Determine the (x, y) coordinate at the center of the cell enclosing the given text.  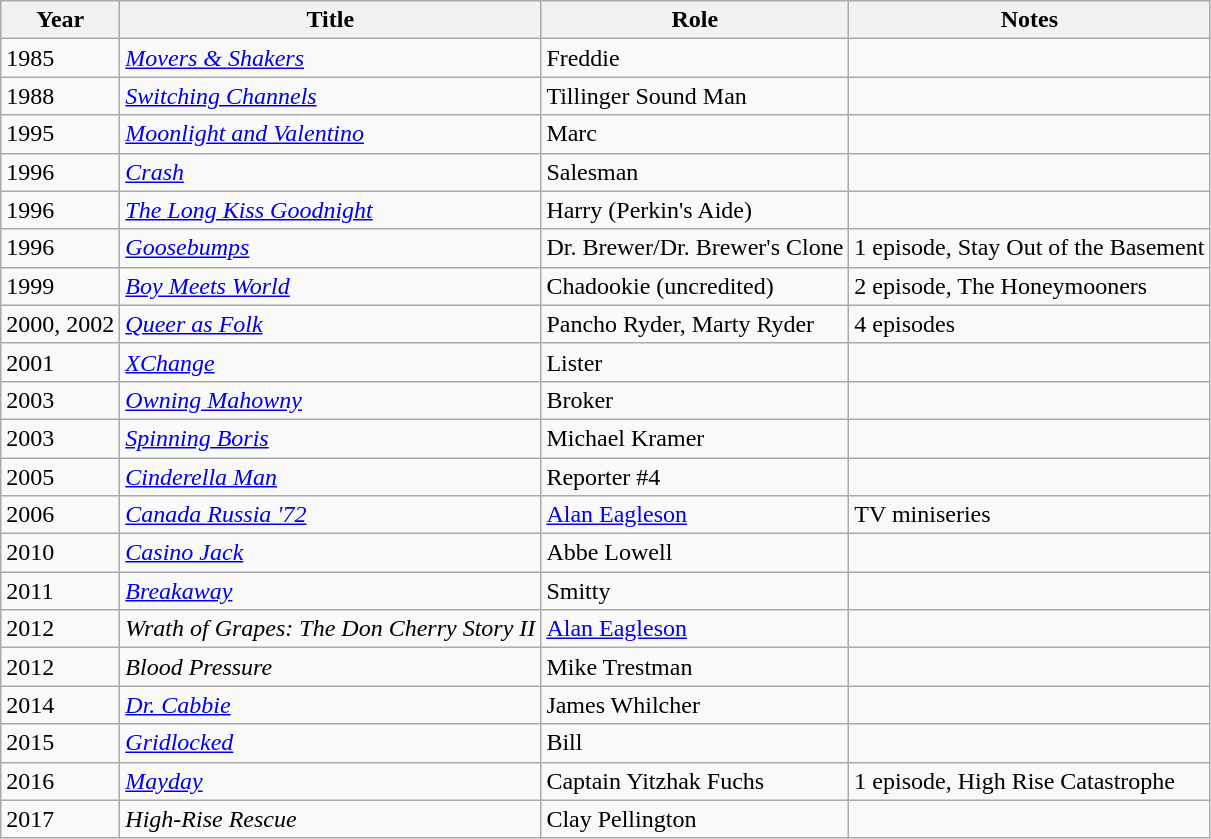
Cinderella Man (330, 477)
2006 (60, 515)
Broker (695, 400)
Movers & Shakers (330, 58)
Blood Pressure (330, 667)
Breakaway (330, 591)
2000, 2002 (60, 324)
2017 (60, 819)
Year (60, 20)
Mike Trestman (695, 667)
Pancho Ryder, Marty Ryder (695, 324)
Gridlocked (330, 743)
1985 (60, 58)
2015 (60, 743)
1 episode, Stay Out of the Basement (1030, 248)
Wrath of Grapes: The Don Cherry Story II (330, 629)
Smitty (695, 591)
1 episode, High Rise Catastrophe (1030, 781)
Dr. Cabbie (330, 705)
2010 (60, 553)
Moonlight and Valentino (330, 134)
Spinning Boris (330, 438)
James Whilcher (695, 705)
XChange (330, 362)
Owning Mahowny (330, 400)
1999 (60, 286)
Mayday (330, 781)
The Long Kiss Goodnight (330, 210)
Switching Channels (330, 96)
Casino Jack (330, 553)
Goosebumps (330, 248)
Reporter #4 (695, 477)
Marc (695, 134)
Dr. Brewer/Dr. Brewer's Clone (695, 248)
2001 (60, 362)
1995 (60, 134)
Lister (695, 362)
Boy Meets World (330, 286)
2014 (60, 705)
2005 (60, 477)
2 episode, The Honeymooners (1030, 286)
4 episodes (1030, 324)
2011 (60, 591)
TV miniseries (1030, 515)
Chadookie (uncredited) (695, 286)
High-Rise Rescue (330, 819)
Clay Pellington (695, 819)
Harry (Perkin's Aide) (695, 210)
Crash (330, 172)
Captain Yitzhak Fuchs (695, 781)
Michael Kramer (695, 438)
1988 (60, 96)
Title (330, 20)
Role (695, 20)
Bill (695, 743)
Tillinger Sound Man (695, 96)
Salesman (695, 172)
Canada Russia '72 (330, 515)
Freddie (695, 58)
Abbe Lowell (695, 553)
2016 (60, 781)
Queer as Folk (330, 324)
Notes (1030, 20)
